For the text-containing cell, return its midpoint in (x, y) coordinate format. 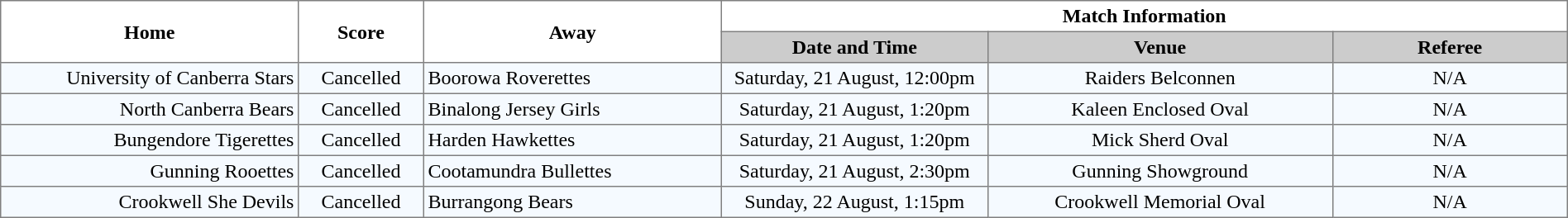
Crookwell Memorial Oval (1159, 202)
Away (572, 31)
Saturday, 21 August, 12:00pm (854, 78)
Raiders Belconnen (1159, 78)
Gunning Showground (1159, 171)
Date and Time (854, 47)
Referee (1450, 47)
Match Information (1145, 17)
Score (361, 31)
Saturday, 21 August, 2:30pm (854, 171)
Crookwell She Devils (150, 202)
Gunning Rooettes (150, 171)
Bungendore Tigerettes (150, 140)
Kaleen Enclosed Oval (1159, 109)
Binalong Jersey Girls (572, 109)
Boorowa Roverettes (572, 78)
Home (150, 31)
Harden Hawkettes (572, 140)
Venue (1159, 47)
Burrangong Bears (572, 202)
Sunday, 22 August, 1:15pm (854, 202)
Cootamundra Bullettes (572, 171)
University of Canberra Stars (150, 78)
North Canberra Bears (150, 109)
Mick Sherd Oval (1159, 140)
